From the cell containing the given text, extract its center point as (x, y) coordinate. 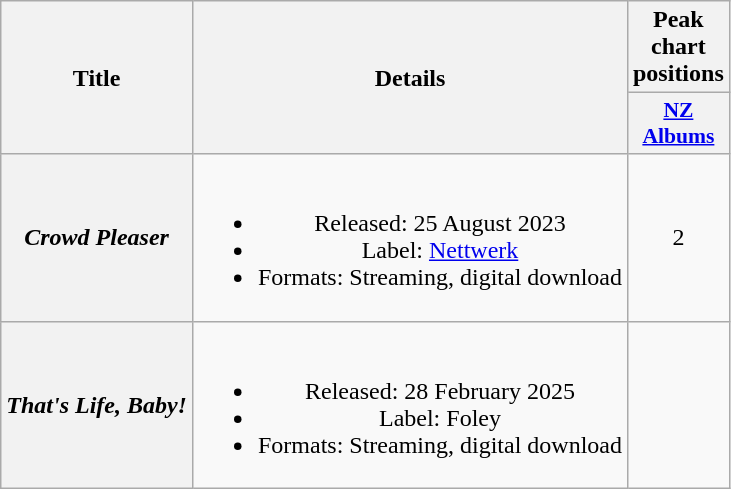
NZAlbums (678, 124)
Released: 28 February 2025Label: FoleyFormats: Streaming, digital download (410, 404)
2 (678, 238)
Title (97, 78)
Details (410, 78)
That's Life, Baby! (97, 404)
Released: 25 August 2023Label: NettwerkFormats: Streaming, digital download (410, 238)
Crowd Pleaser (97, 238)
Peak chart positions (678, 47)
